Search for the cell housing the specified text and yield its (X, Y) center coordinate. 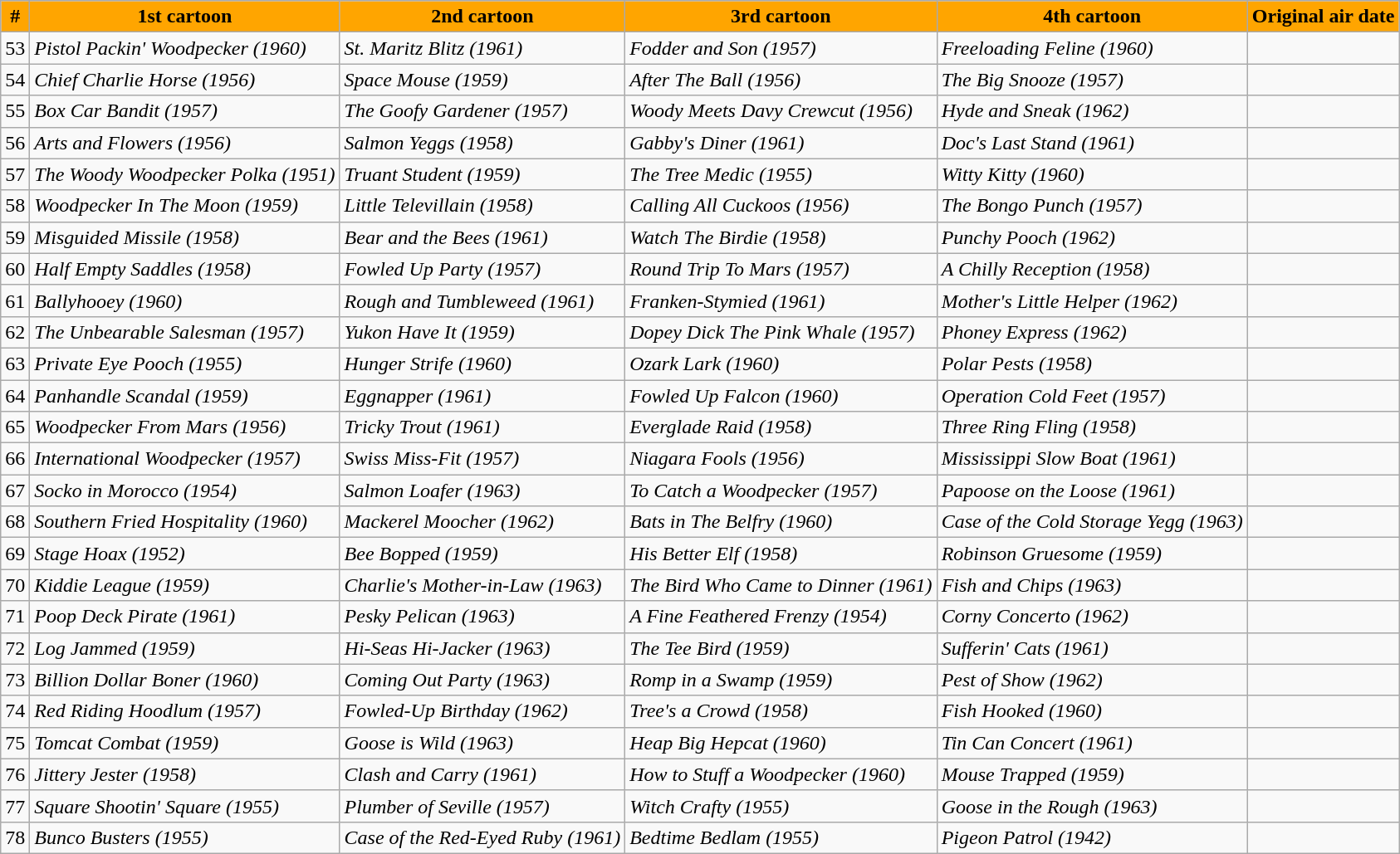
54 (15, 80)
Woodpecker In The Moon (1959) (184, 206)
3rd cartoon (781, 17)
Robinson Gruesome (1959) (1092, 554)
Fish and Chips (1963) (1092, 585)
55 (15, 111)
Franken-Stymied (1961) (781, 300)
Stage Hoax (1952) (184, 554)
61 (15, 300)
Mouse Trapped (1959) (1092, 774)
The Tree Medic (1955) (781, 174)
His Better Elf (1958) (781, 554)
Misguided Missile (1958) (184, 237)
Jittery Jester (1958) (184, 774)
Witch Crafty (1955) (781, 806)
1st cartoon (184, 17)
Hunger Strife (1960) (482, 364)
Red Riding Hoodlum (1957) (184, 711)
63 (15, 364)
72 (15, 648)
Romp in a Swamp (1959) (781, 680)
Goose in the Rough (1963) (1092, 806)
Mississippi Slow Boat (1961) (1092, 459)
Niagara Fools (1956) (781, 459)
Fowled-Up Birthday (1962) (482, 711)
Calling All Cuckoos (1956) (781, 206)
53 (15, 48)
Goose is Wild (1963) (482, 743)
A Chilly Reception (1958) (1092, 269)
Case of the Red-Eyed Ruby (1961) (482, 837)
Case of the Cold Storage Yegg (1963) (1092, 522)
Tricky Trout (1961) (482, 427)
Dopey Dick The Pink Whale (1957) (781, 332)
Round Trip To Mars (1957) (781, 269)
The Woody Woodpecker Polka (1951) (184, 174)
Log Jammed (1959) (184, 648)
Fowled Up Party (1957) (482, 269)
Punchy Pooch (1962) (1092, 237)
Square Shootin' Square (1955) (184, 806)
65 (15, 427)
Socko in Morocco (1954) (184, 490)
Pistol Packin' Woodpecker (1960) (184, 48)
Everglade Raid (1958) (781, 427)
# (15, 17)
69 (15, 554)
Eggnapper (1961) (482, 396)
Rough and Tumbleweed (1961) (482, 300)
Yukon Have It (1959) (482, 332)
Little Televillain (1958) (482, 206)
The Tee Bird (1959) (781, 648)
Pest of Show (1962) (1092, 680)
74 (15, 711)
73 (15, 680)
Woodpecker From Mars (1956) (184, 427)
Billion Dollar Boner (1960) (184, 680)
57 (15, 174)
Bee Bopped (1959) (482, 554)
Three Ring Fling (1958) (1092, 427)
Ballyhooey (1960) (184, 300)
The Bird Who Came to Dinner (1961) (781, 585)
Bats in The Belfry (1960) (781, 522)
How to Stuff a Woodpecker (1960) (781, 774)
Mother's Little Helper (1962) (1092, 300)
78 (15, 837)
Tin Can Concert (1961) (1092, 743)
Salmon Yeggs (1958) (482, 143)
Doc's Last Stand (1961) (1092, 143)
Bunco Busters (1955) (184, 837)
Fowled Up Falcon (1960) (781, 396)
International Woodpecker (1957) (184, 459)
77 (15, 806)
Southern Fried Hospitality (1960) (184, 522)
67 (15, 490)
The Bongo Punch (1957) (1092, 206)
To Catch a Woodpecker (1957) (781, 490)
A Fine Feathered Frenzy (1954) (781, 617)
Fish Hooked (1960) (1092, 711)
Plumber of Seville (1957) (482, 806)
Operation Cold Feet (1957) (1092, 396)
62 (15, 332)
Polar Pests (1958) (1092, 364)
66 (15, 459)
Arts and Flowers (1956) (184, 143)
Hi-Seas Hi-Jacker (1963) (482, 648)
Papoose on the Loose (1961) (1092, 490)
76 (15, 774)
70 (15, 585)
Box Car Bandit (1957) (184, 111)
Gabby's Diner (1961) (781, 143)
Pesky Pelican (1963) (482, 617)
58 (15, 206)
Woody Meets Davy Crewcut (1956) (781, 111)
Tree's a Crowd (1958) (781, 711)
59 (15, 237)
Pigeon Patrol (1942) (1092, 837)
Ozark Lark (1960) (781, 364)
Bear and the Bees (1961) (482, 237)
Sufferin' Cats (1961) (1092, 648)
68 (15, 522)
2nd cartoon (482, 17)
Clash and Carry (1961) (482, 774)
The Unbearable Salesman (1957) (184, 332)
56 (15, 143)
Panhandle Scandal (1959) (184, 396)
Tomcat Combat (1959) (184, 743)
Corny Concerto (1962) (1092, 617)
Original air date (1324, 17)
64 (15, 396)
60 (15, 269)
Kiddie League (1959) (184, 585)
The Big Snooze (1957) (1092, 80)
4th cartoon (1092, 17)
Hyde and Sneak (1962) (1092, 111)
St. Maritz Blitz (1961) (482, 48)
Bedtime Bedlam (1955) (781, 837)
After The Ball (1956) (781, 80)
Freeloading Feline (1960) (1092, 48)
Mackerel Moocher (1962) (482, 522)
Half Empty Saddles (1958) (184, 269)
Poop Deck Pirate (1961) (184, 617)
Swiss Miss-Fit (1957) (482, 459)
Witty Kitty (1960) (1092, 174)
Truant Student (1959) (482, 174)
71 (15, 617)
Watch The Birdie (1958) (781, 237)
Charlie's Mother-in-Law (1963) (482, 585)
The Goofy Gardener (1957) (482, 111)
Chief Charlie Horse (1956) (184, 80)
Private Eye Pooch (1955) (184, 364)
Coming Out Party (1963) (482, 680)
Heap Big Hepcat (1960) (781, 743)
75 (15, 743)
Space Mouse (1959) (482, 80)
Phoney Express (1962) (1092, 332)
Salmon Loafer (1963) (482, 490)
Fodder and Son (1957) (781, 48)
